From the cell containing the given text, extract its center point as [X, Y] coordinate. 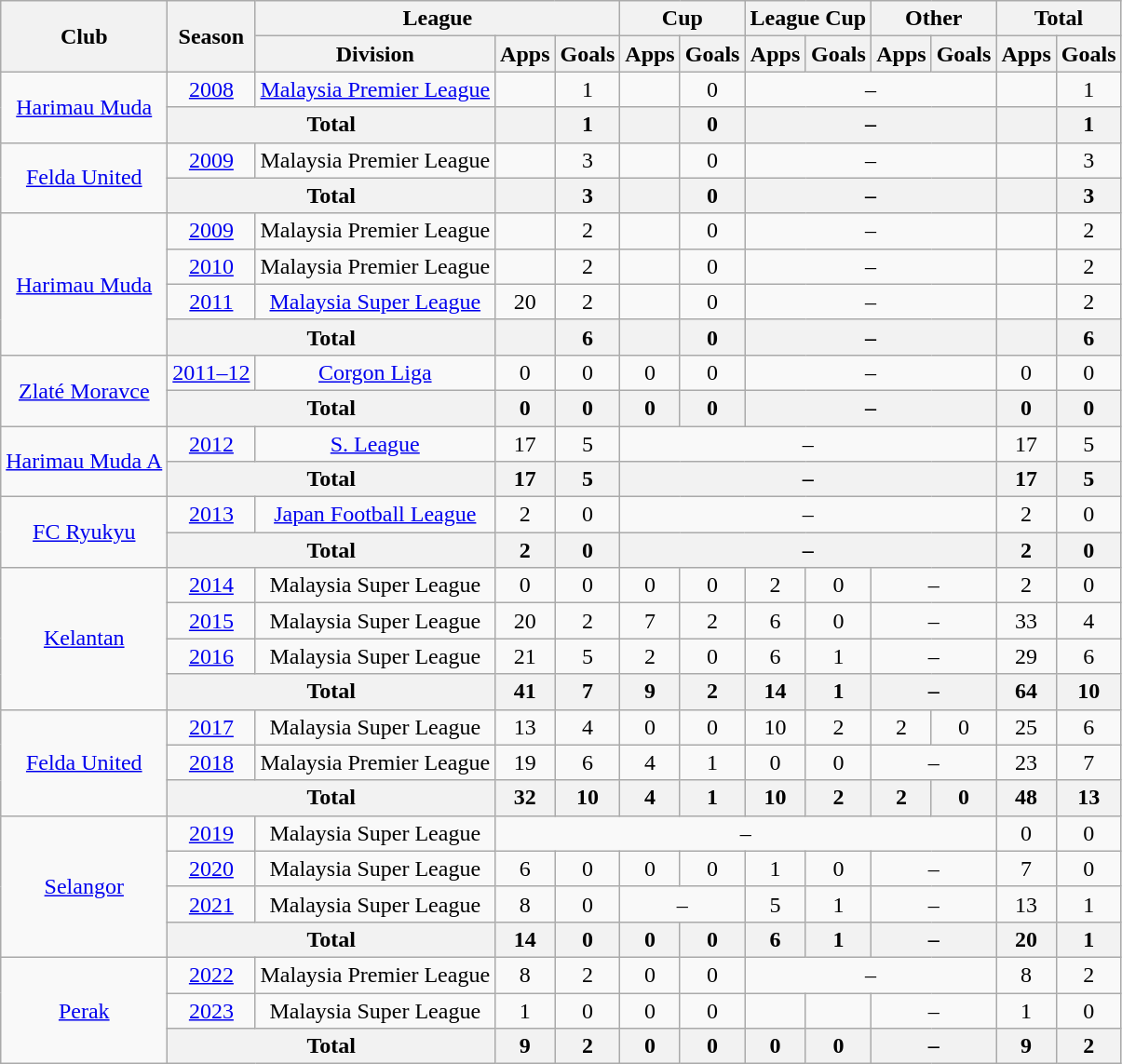
Japan Football League [375, 515]
2011–12 [211, 372]
Club [84, 36]
2021 [211, 904]
2020 [211, 869]
Division [375, 54]
Harimau Muda A [84, 462]
2008 [211, 89]
41 [525, 692]
23 [1026, 762]
Other [934, 19]
2023 [211, 1010]
Kelantan [84, 639]
League [438, 19]
FC Ryukyu [84, 532]
S. League [375, 444]
48 [1026, 798]
2016 [211, 656]
2012 [211, 444]
19 [525, 762]
2019 [211, 833]
Corgon Liga [375, 372]
Perak [84, 1010]
21 [525, 656]
64 [1026, 692]
2017 [211, 727]
2011 [211, 302]
Cup [683, 19]
25 [1026, 727]
Season [211, 36]
2014 [211, 586]
League Cup [808, 19]
2022 [211, 975]
Zlaté Moravce [84, 390]
2018 [211, 762]
32 [525, 798]
29 [1026, 656]
Selangor [84, 886]
2015 [211, 621]
33 [1026, 621]
2010 [211, 266]
2013 [211, 515]
